Return the [X, Y] coordinate for the center point of the cell that contains the specified text.  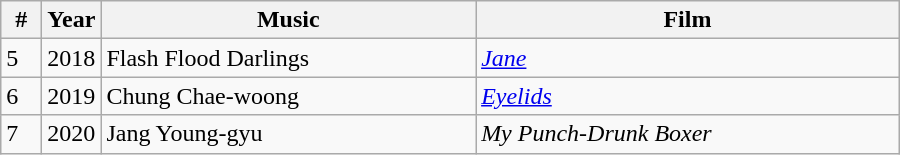
Eyelids [688, 96]
Film [688, 20]
My Punch-Drunk Boxer [688, 134]
Music [288, 20]
7 [22, 134]
2018 [72, 58]
6 [22, 96]
Flash Flood Darlings [288, 58]
# [22, 20]
Jang Young-gyu [288, 134]
2019 [72, 96]
5 [22, 58]
Year [72, 20]
Jane [688, 58]
Chung Chae-woong [288, 96]
2020 [72, 134]
